Capture the cell that displays the provided text and extract its (x, y) central coordinate. 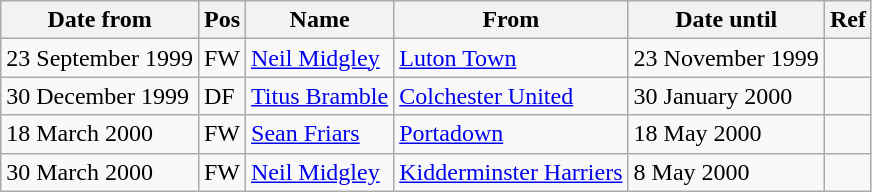
Luton Town (511, 58)
30 December 1999 (100, 96)
18 May 2000 (726, 134)
8 May 2000 (726, 172)
Sean Friars (320, 134)
Ref (848, 20)
23 November 1999 (726, 58)
Kidderminster Harriers (511, 172)
30 January 2000 (726, 96)
Portadown (511, 134)
Name (320, 20)
DF (222, 96)
23 September 1999 (100, 58)
18 March 2000 (100, 134)
Pos (222, 20)
30 March 2000 (100, 172)
Date until (726, 20)
From (511, 20)
Colchester United (511, 96)
Titus Bramble (320, 96)
Date from (100, 20)
